Return the (x, y) coordinate for the center point of the cell that contains the specified text.  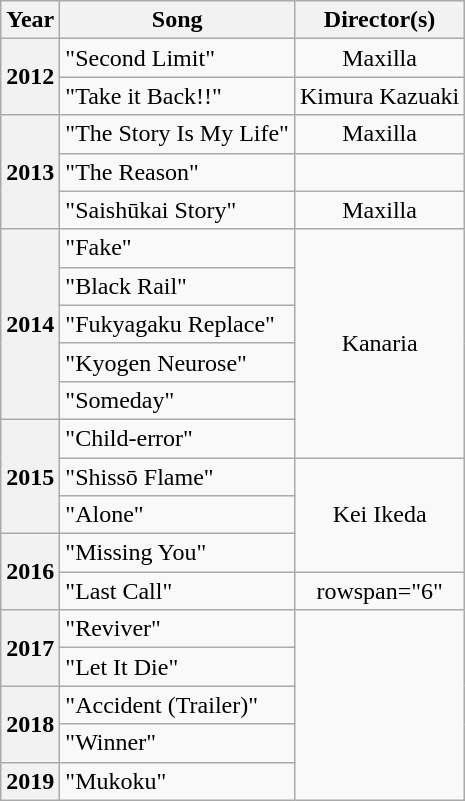
"Black Rail" (178, 286)
"Alone" (178, 515)
Kanaria (379, 343)
2015 (30, 476)
"Shissō Flame" (178, 477)
"Kyogen Neurose" (178, 362)
"The Reason" (178, 172)
2014 (30, 324)
"The Story Is My Life" (178, 134)
"Missing You" (178, 553)
"Child-error" (178, 438)
Kimura Kazuaki (379, 96)
"Winner" (178, 743)
2013 (30, 172)
"Take it Back!!" (178, 96)
"Last Call" (178, 591)
2012 (30, 77)
"Mukoku" (178, 781)
Director(s) (379, 20)
"Someday" (178, 400)
"Second Limit" (178, 58)
2019 (30, 781)
"Let It Die" (178, 667)
"Saishūkai Story" (178, 210)
"Reviver" (178, 629)
"Accident (Trailer)" (178, 705)
"Fake" (178, 248)
Kei Ikeda (379, 515)
Year (30, 20)
2018 (30, 724)
2016 (30, 572)
rowspan="6" (379, 591)
2017 (30, 648)
Song (178, 20)
"Fukyagaku Replace" (178, 324)
